Return the (X, Y) coordinate for the center point of the cell that contains the specified text.  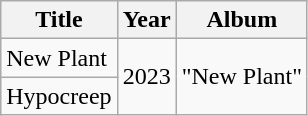
Title (59, 20)
2023 (146, 77)
Year (146, 20)
"New Plant" (242, 77)
New Plant (59, 58)
Album (242, 20)
Hypocreep (59, 96)
